Detect which cell encompasses the target text, then output its (X, Y) center coordinate. 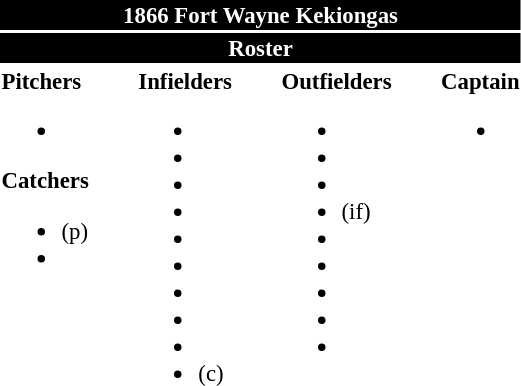
1866 Fort Wayne Kekiongas (260, 15)
Roster (260, 48)
